Identify which cell holds the provided text, then report its (x, y) central coordinate. 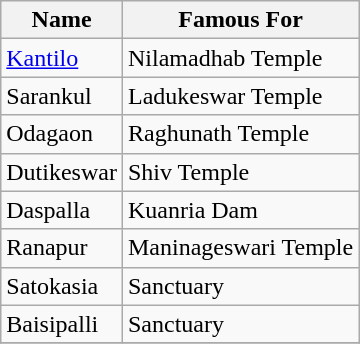
Dutikeswar (62, 172)
Nilamadhab Temple (240, 58)
Satokasia (62, 286)
Ranapur (62, 248)
Daspalla (62, 210)
Shiv Temple (240, 172)
Baisipalli (62, 324)
Kantilo (62, 58)
Kuanria Dam (240, 210)
Maninageswari Temple (240, 248)
Ladukeswar Temple (240, 96)
Sarankul (62, 96)
Odagaon (62, 134)
Name (62, 20)
Famous For (240, 20)
Raghunath Temple (240, 134)
